Search for the cell housing the specified text and yield its [X, Y] center coordinate. 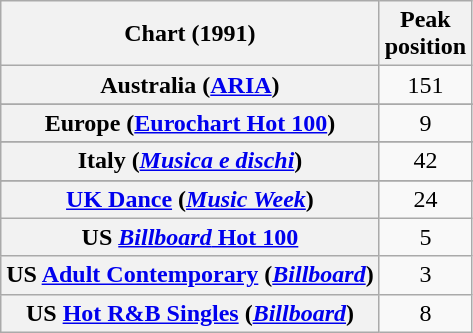
42 [425, 161]
5 [425, 237]
151 [425, 85]
UK Dance (Music Week) [190, 199]
8 [425, 313]
9 [425, 123]
Chart (1991) [190, 34]
Australia (ARIA) [190, 85]
Peakposition [425, 34]
US Hot R&B Singles (Billboard) [190, 313]
US Adult Contemporary (Billboard) [190, 275]
3 [425, 275]
Italy (Musica e dischi) [190, 161]
24 [425, 199]
Europe (Eurochart Hot 100) [190, 123]
US Billboard Hot 100 [190, 237]
